Find where the given text appears and provide that cell's center as (x, y) coordinate. 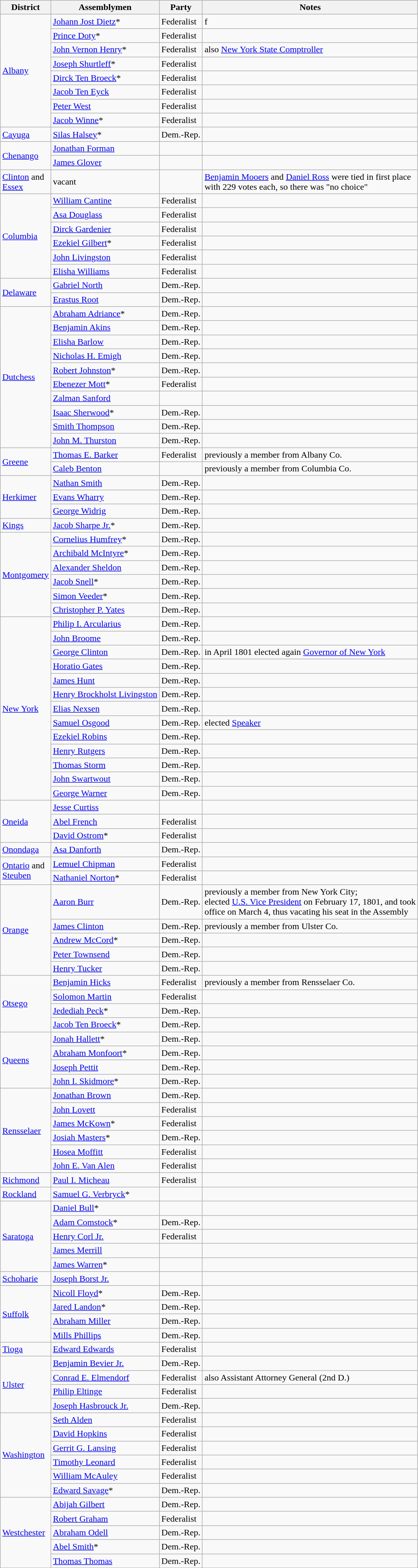
Robert Graham (105, 1518)
William Cantine (105, 201)
John I. Skidmore* (105, 1081)
Dutchess (26, 377)
Elisha Barlow (105, 342)
Joseph Hasbrouck Jr. (105, 1406)
Peter Townsend (105, 954)
Jared Landon* (105, 1307)
Zalman Sanford (105, 398)
Evans Wharry (105, 497)
Asa Douglass (105, 215)
Orange (26, 930)
Lemuel Chipman (105, 864)
Archibald McIntyre* (105, 553)
Party (181, 7)
James Clinton (105, 926)
Jonathan Brown (105, 1095)
in April 1801 elected again Governor of New York (310, 652)
Abijah Gilbert (105, 1504)
Benjamin Bevier Jr. (105, 1363)
Columbia (26, 236)
Christopher P. Yates (105, 610)
Henry Brockholst Livingston (105, 695)
Henry Corl Jr. (105, 1236)
Queens (26, 1060)
Nicoll Floyd* (105, 1293)
Andrew McCord* (105, 940)
Abraham Monfoort* (105, 1053)
Paul I. Micheau (105, 1180)
f (310, 21)
Gabriel North (105, 285)
Daniel Bull* (105, 1208)
Silas Halsey* (105, 134)
Alexander Sheldon (105, 567)
Herkimer (26, 497)
Robert Johnston* (105, 370)
George Clinton (105, 652)
Albany (26, 71)
Ezekiel Gilbert* (105, 243)
Rockland (26, 1194)
Jesse Curtiss (105, 807)
William McAuley (105, 1476)
Philip Eltinge (105, 1392)
Westchester (26, 1532)
Benjamin Mooers and Daniel Ross were tied in first place with 229 votes each, so there was "no choice" (310, 182)
District (26, 7)
Abel Smith* (105, 1547)
Solomon Martin (105, 997)
John M. Thurston (105, 441)
Cornelius Humfrey* (105, 539)
Peter West (105, 106)
Suffolk (26, 1314)
Dirck Ten Broeck* (105, 78)
previously a member from Albany Co. (310, 455)
Ulster (26, 1385)
Ebenezer Mott* (105, 384)
elected Speaker (310, 723)
Nicholas H. Emigh (105, 356)
Horatio Gates (105, 666)
Washington (26, 1455)
Kings (26, 525)
Jacob Ten Broeck* (105, 1025)
Elias Nexsen (105, 709)
Montgomery (26, 574)
George Warner (105, 793)
Jonathan Forman (105, 148)
also New York State Comptroller (310, 50)
Otsego (26, 1004)
Jacob Snell* (105, 581)
Seth Alden (105, 1420)
Abel French (105, 821)
Benjamin Hicks (105, 982)
also Assistant Attorney General (2nd D.) (310, 1378)
Clinton and Essex (26, 182)
Hosea Moffitt (105, 1152)
Benjamin Akins (105, 328)
Mills Phillips (105, 1335)
Joseph Pettit (105, 1067)
Erastus Root (105, 299)
Elisha Williams (105, 271)
Jonah Hallett* (105, 1039)
Onondaga (26, 849)
Johann Jost Dietz* (105, 21)
Simon Veeder* (105, 596)
Delaware (26, 292)
Asa Danforth (105, 849)
Edward Edwards (105, 1349)
Notes (310, 7)
James McKown* (105, 1124)
Timothy Leonard (105, 1462)
Henry Rutgers (105, 751)
Oneida (26, 821)
previously a member from Rensselaer Co. (310, 982)
Assemblymen (105, 7)
George Widrig (105, 511)
Samuel G. Verbryck* (105, 1194)
Joseph Shurtleff* (105, 64)
Abraham Adriance* (105, 314)
Philip I. Arcularius (105, 624)
Smith Thompson (105, 427)
Jacob Sharpe Jr.* (105, 525)
James Warren* (105, 1264)
Conrad E. Elmendorf (105, 1378)
previously a member from Ulster Co. (310, 926)
Joseph Borst Jr. (105, 1279)
David Hopkins (105, 1434)
Nathan Smith (105, 483)
Tioga (26, 1349)
Thomas Thomas (105, 1561)
Thomas Storm (105, 765)
John Vernon Henry* (105, 50)
Schoharie (26, 1279)
Isaac Sherwood* (105, 412)
Abraham Miller (105, 1321)
John Livingston (105, 257)
Ezekiel Robins (105, 737)
Jacob Winne* (105, 120)
Jedediah Peck* (105, 1011)
John Broome (105, 638)
Samuel Osgood (105, 723)
Cayuga (26, 134)
Abraham Odell (105, 1532)
Chenango (26, 155)
Caleb Benton (105, 469)
Nathaniel Norton* (105, 878)
Prince Doty* (105, 36)
Thomas E. Barker (105, 455)
Josiah Masters* (105, 1138)
John E. Van Alen (105, 1166)
John Swartwout (105, 779)
Saratoga (26, 1236)
Greene (26, 462)
Ontario and Steuben (26, 871)
Rensselaer (26, 1130)
Edward Savage* (105, 1490)
James Merrill (105, 1250)
Gerrit G. Lansing (105, 1448)
Adam Comstock* (105, 1222)
vacant (105, 182)
New York (26, 709)
Aaron Burr (105, 902)
Dirck Gardenier (105, 229)
Richmond (26, 1180)
James Hunt (105, 680)
Henry Tucker (105, 968)
James Glover (105, 162)
John Lovett (105, 1109)
Jacob Ten Eyck (105, 92)
previously a member from Columbia Co. (310, 469)
David Ostrom* (105, 835)
